Return the [x, y] coordinate for the center point of the cell that contains the specified text.  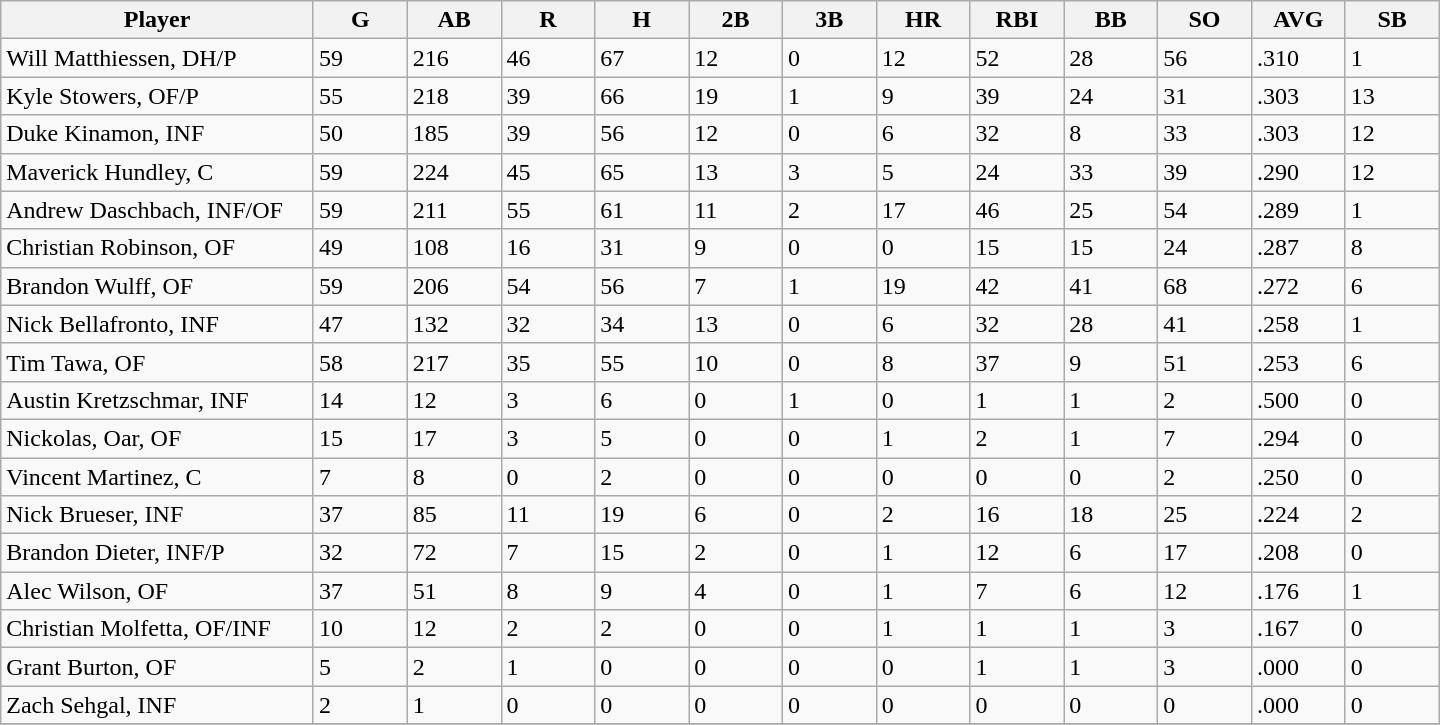
52 [1017, 58]
.167 [1298, 629]
.289 [1298, 210]
Maverick Hundley, C [158, 172]
Alec Wilson, OF [158, 591]
.290 [1298, 172]
Nick Brueser, INF [158, 515]
132 [454, 324]
108 [454, 248]
68 [1205, 286]
.294 [1298, 438]
50 [360, 134]
Zach Sehgal, INF [158, 705]
Grant Burton, OF [158, 667]
AVG [1298, 20]
206 [454, 286]
Kyle Stowers, OF/P [158, 96]
Duke Kinamon, INF [158, 134]
SB [1392, 20]
BB [1111, 20]
R [548, 20]
224 [454, 172]
65 [642, 172]
SO [1205, 20]
.500 [1298, 400]
.287 [1298, 248]
61 [642, 210]
58 [360, 362]
49 [360, 248]
.224 [1298, 515]
66 [642, 96]
.250 [1298, 477]
H [642, 20]
Player [158, 20]
85 [454, 515]
35 [548, 362]
.272 [1298, 286]
Brandon Dieter, INF/P [158, 553]
Tim Tawa, OF [158, 362]
67 [642, 58]
AB [454, 20]
4 [736, 591]
Andrew Daschbach, INF/OF [158, 210]
211 [454, 210]
.208 [1298, 553]
217 [454, 362]
.310 [1298, 58]
34 [642, 324]
Nick Bellafronto, INF [158, 324]
Austin Kretzschmar, INF [158, 400]
.258 [1298, 324]
3B [829, 20]
Vincent Martinez, C [158, 477]
Nickolas, Oar, OF [158, 438]
HR [923, 20]
42 [1017, 286]
47 [360, 324]
218 [454, 96]
Christian Robinson, OF [158, 248]
G [360, 20]
.253 [1298, 362]
72 [454, 553]
45 [548, 172]
18 [1111, 515]
14 [360, 400]
.176 [1298, 591]
Will Matthiessen, DH/P [158, 58]
Christian Molfetta, OF/INF [158, 629]
2B [736, 20]
216 [454, 58]
185 [454, 134]
Brandon Wulff, OF [158, 286]
RBI [1017, 20]
